Identify which cell holds the provided text, then report its (X, Y) central coordinate. 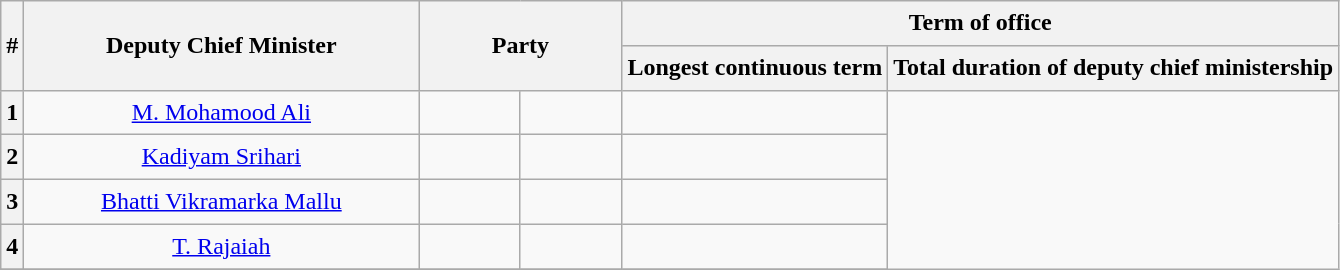
Kadiyam Srihari (222, 158)
# (12, 46)
1 (12, 112)
3 (12, 202)
Total duration of deputy chief ministership (1114, 68)
4 (12, 246)
Bhatti Vikramarka Mallu (222, 202)
Deputy Chief Minister (222, 46)
M. Mohamood Ali (222, 112)
2 (12, 158)
T. Rajaiah (222, 246)
Party (520, 46)
Longest continuous term (755, 68)
Term of office (980, 24)
